Search for the cell housing the specified text and yield its [X, Y] center coordinate. 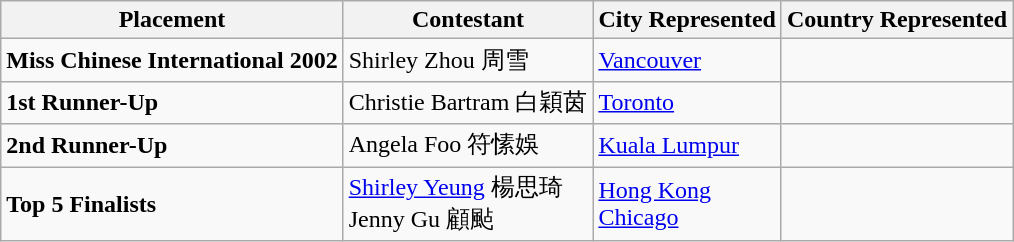
1st Runner-Up [172, 102]
Christie Bartram 白穎茵 [468, 102]
Top 5 Finalists [172, 203]
Toronto [688, 102]
Shirley Yeung 楊思琦Jenny Gu 顧颭 [468, 203]
Vancouver [688, 60]
Placement [172, 20]
Hong KongChicago [688, 203]
Kuala Lumpur [688, 146]
Contestant [468, 20]
2nd Runner-Up [172, 146]
Angela Foo 符愫娛 [468, 146]
Miss Chinese International 2002 [172, 60]
Shirley Zhou 周雪 [468, 60]
Country Represented [896, 20]
City Represented [688, 20]
